Pinpoint the cell where the given text exists, returning its [X, Y] midpoint coordinate. 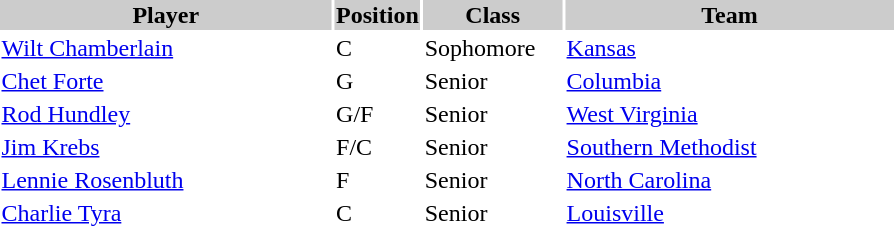
Position [378, 15]
North Carolina [730, 180]
F [378, 180]
G/F [378, 114]
Jim Krebs [166, 147]
Chet Forte [166, 81]
Rod Hundley [166, 114]
F/C [378, 147]
G [378, 81]
Southern Methodist [730, 147]
West Virginia [730, 114]
Lennie Rosenbluth [166, 180]
Sophomore [492, 48]
Wilt Chamberlain [166, 48]
Class [492, 15]
Kansas [730, 48]
C [378, 48]
Team [730, 15]
Columbia [730, 81]
Player [166, 15]
